Pinpoint the cell where the given text exists, returning its (X, Y) midpoint coordinate. 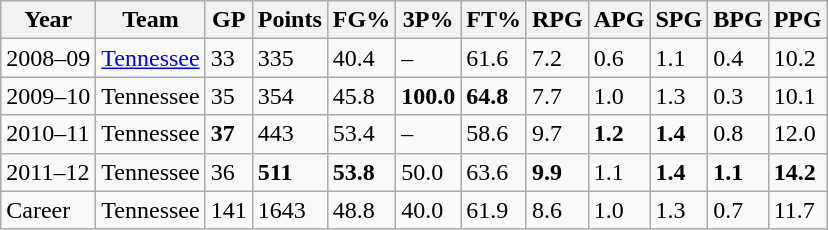
3P% (428, 20)
40.4 (361, 58)
0.7 (738, 210)
0.8 (738, 134)
FT% (494, 20)
36 (228, 172)
Career (48, 210)
14.2 (798, 172)
64.8 (494, 96)
53.4 (361, 134)
2011–12 (48, 172)
0.4 (738, 58)
Team (150, 20)
35 (228, 96)
PPG (798, 20)
63.6 (494, 172)
RPG (557, 20)
Year (48, 20)
SPG (679, 20)
APG (619, 20)
45.8 (361, 96)
354 (290, 96)
9.7 (557, 134)
Points (290, 20)
443 (290, 134)
1643 (290, 210)
61.6 (494, 58)
10.1 (798, 96)
2009–10 (48, 96)
8.6 (557, 210)
335 (290, 58)
0.6 (619, 58)
12.0 (798, 134)
2008–09 (48, 58)
2010–11 (48, 134)
53.8 (361, 172)
33 (228, 58)
58.6 (494, 134)
10.2 (798, 58)
511 (290, 172)
37 (228, 134)
100.0 (428, 96)
0.3 (738, 96)
141 (228, 210)
BPG (738, 20)
48.8 (361, 210)
9.9 (557, 172)
61.9 (494, 210)
11.7 (798, 210)
7.7 (557, 96)
GP (228, 20)
40.0 (428, 210)
7.2 (557, 58)
50.0 (428, 172)
FG% (361, 20)
1.2 (619, 134)
